Pinpoint the cell where the given text exists, returning its (X, Y) midpoint coordinate. 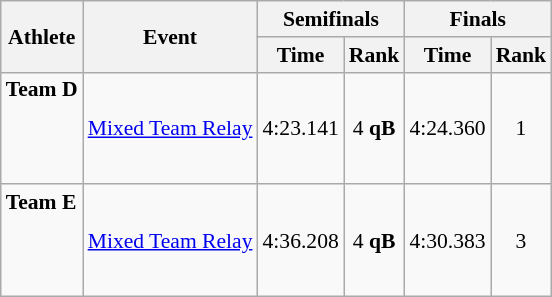
4:24.360 (447, 128)
1 (522, 128)
Team E (42, 241)
Event (170, 36)
Semifinals (332, 19)
4:23.141 (301, 128)
4:36.208 (301, 241)
Athlete (42, 36)
4:30.383 (447, 241)
Finals (478, 19)
Team D (42, 128)
3 (522, 241)
